Return [x, y] of the center of cell containing provided text 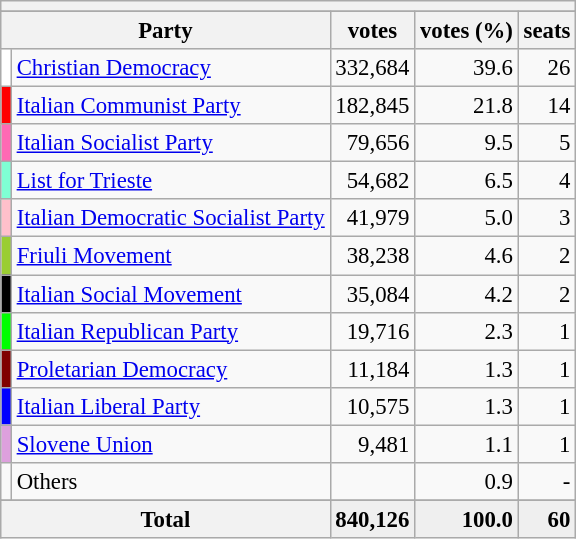
1.1 [467, 444]
332,684 [372, 68]
4 [546, 181]
10,575 [372, 406]
19,716 [372, 331]
Italian Liberal Party [170, 406]
840,126 [372, 519]
List for Trieste [170, 181]
Proletarian Democracy [170, 369]
35,084 [372, 294]
2.3 [467, 331]
6.5 [467, 181]
Italian Communist Party [170, 106]
Italian Social Movement [170, 294]
5.0 [467, 219]
Italian Republican Party [170, 331]
- [546, 482]
26 [546, 68]
4.6 [467, 256]
Italian Socialist Party [170, 143]
0.9 [467, 482]
3 [546, 219]
9,481 [372, 444]
seats [546, 31]
Total [166, 519]
4.2 [467, 294]
14 [546, 106]
39.6 [467, 68]
votes (%) [467, 31]
9.5 [467, 143]
11,184 [372, 369]
38,238 [372, 256]
Slovene Union [170, 444]
60 [546, 519]
Italian Democratic Socialist Party [170, 219]
54,682 [372, 181]
Party [166, 31]
Others [170, 482]
41,979 [372, 219]
182,845 [372, 106]
votes [372, 31]
Friuli Movement [170, 256]
5 [546, 143]
100.0 [467, 519]
Christian Democracy [170, 68]
79,656 [372, 143]
21.8 [467, 106]
